Pinpoint the cell where the given text exists, returning its (x, y) midpoint coordinate. 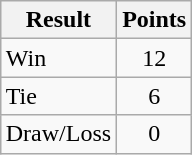
Win (58, 58)
Tie (58, 96)
Points (154, 20)
6 (154, 96)
0 (154, 134)
Draw/Loss (58, 134)
Result (58, 20)
12 (154, 58)
